Provide the [x, y] coordinate of the cell's center where the given text is located.  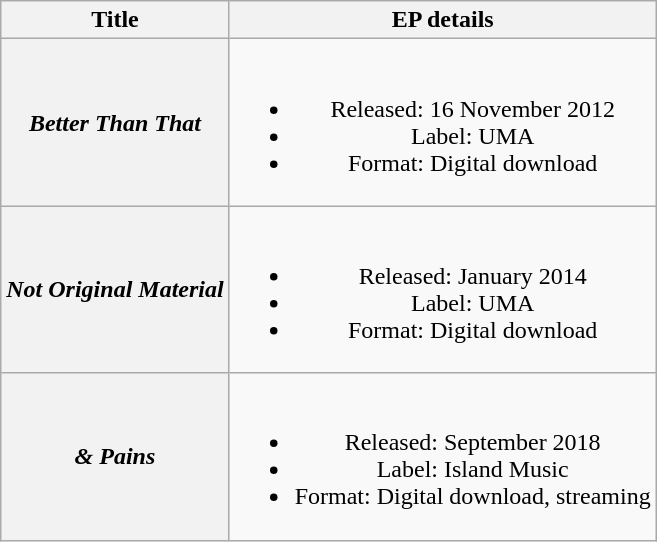
Released: 16 November 2012Label: UMAFormat: Digital download [442, 122]
Released: January 2014Label: UMAFormat: Digital download [442, 290]
Released: September 2018Label: Island MusicFormat: Digital download, streaming [442, 456]
EP details [442, 20]
& Pains [115, 456]
Not Original Material [115, 290]
Better Than That [115, 122]
Title [115, 20]
